Provide the [X, Y] coordinate of the cell's center where the given text is located.  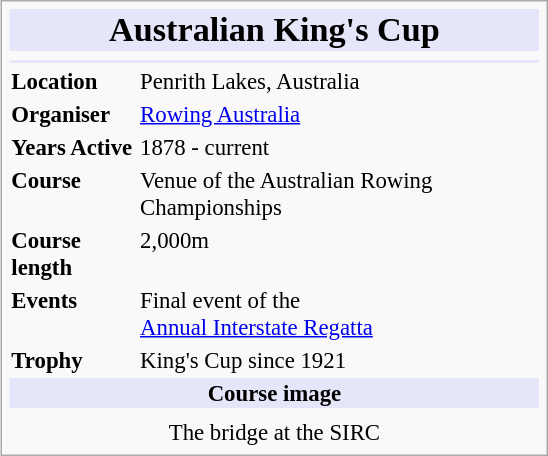
Australian King's Cup [274, 30]
2,000m [339, 254]
1878 - current [339, 147]
Venue of the Australian Rowing Championships [339, 194]
Events [73, 314]
Location [73, 81]
King's Cup since 1921 [339, 360]
Final event of the Annual Interstate Regatta [339, 314]
Penrith Lakes, Australia [339, 81]
Organiser [73, 114]
Years Active [73, 147]
Course length [73, 254]
Trophy [73, 360]
Course [73, 194]
The bridge at the SIRC [274, 432]
Rowing Australia [339, 114]
Course image [274, 393]
